For the text-containing cell, return its midpoint in [X, Y] coordinate format. 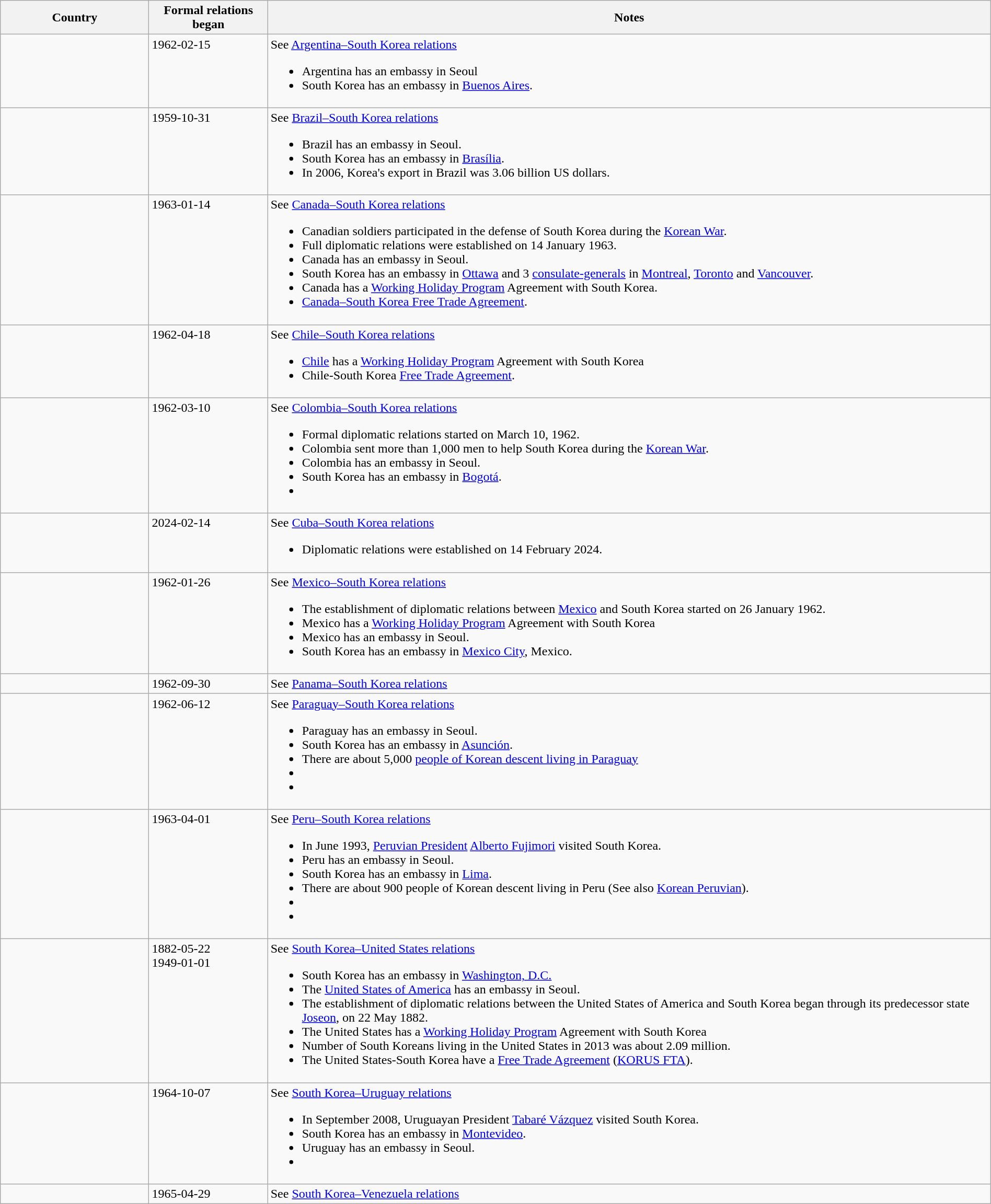
1962-03-10 [208, 456]
1962-09-30 [208, 684]
2024-02-14 [208, 542]
1959-10-31 [208, 152]
Country [75, 18]
1963-04-01 [208, 874]
1962-02-15 [208, 71]
1965-04-29 [208, 1194]
1962-01-26 [208, 623]
1963-01-14 [208, 260]
See Argentina–South Korea relationsArgentina has an embassy in SeoulSouth Korea has an embassy in Buenos Aires. [629, 71]
See South Korea–Venezuela relations [629, 1194]
1964-10-07 [208, 1133]
See Panama–South Korea relations [629, 684]
See Chile–South Korea relationsChile has a Working Holiday Program Agreement with South KoreaChile-South Korea Free Trade Agreement. [629, 361]
Notes [629, 18]
Formal relations began [208, 18]
1962-06-12 [208, 751]
1882-05-221949-01-01 [208, 1011]
1962-04-18 [208, 361]
See Cuba–South Korea relationsDiplomatic relations were established on 14 February 2024. [629, 542]
